Identify which cell holds the provided text, then report its (X, Y) central coordinate. 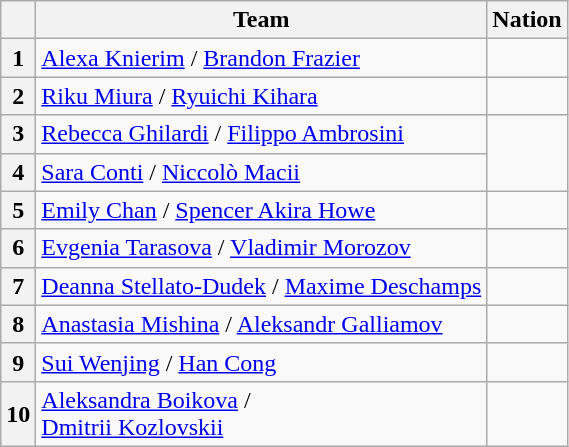
9 (18, 362)
Emily Chan / Spencer Akira Howe (262, 210)
7 (18, 286)
Team (262, 20)
Evgenia Tarasova / Vladimir Morozov (262, 248)
3 (18, 134)
Sui Wenjing / Han Cong (262, 362)
Deanna Stellato-Dudek / Maxime Deschamps (262, 286)
Sara Conti / Niccolò Macii (262, 172)
Anastasia Mishina / Aleksandr Galliamov (262, 324)
Alexa Knierim / Brandon Frazier (262, 58)
4 (18, 172)
Nation (527, 20)
6 (18, 248)
8 (18, 324)
Riku Miura / Ryuichi Kihara (262, 96)
2 (18, 96)
5 (18, 210)
10 (18, 414)
Aleksandra Boikova / Dmitrii Kozlovskii (262, 414)
1 (18, 58)
Rebecca Ghilardi / Filippo Ambrosini (262, 134)
